Find where the given text appears and provide that cell's center as (x, y) coordinate. 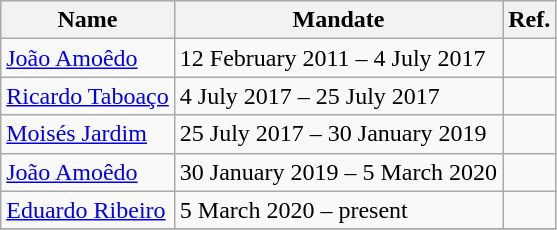
Ricardo Taboaço (88, 96)
30 January 2019 – 5 March 2020 (338, 172)
25 July 2017 – 30 January 2019 (338, 134)
4 July 2017 – 25 July 2017 (338, 96)
Ref. (530, 20)
Name (88, 20)
Moisés Jardim (88, 134)
Mandate (338, 20)
Eduardo Ribeiro (88, 210)
5 March 2020 – present (338, 210)
12 February 2011 – 4 July 2017 (338, 58)
